From the cell containing the given text, extract its center point as (X, Y) coordinate. 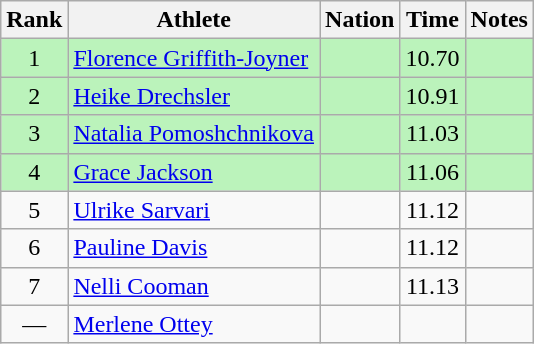
Natalia Pomoshchnikova (194, 134)
11.06 (432, 172)
Nelli Cooman (194, 286)
Athlete (194, 20)
5 (34, 210)
4 (34, 172)
Ulrike Sarvari (194, 210)
6 (34, 248)
1 (34, 58)
Merlene Ottey (194, 324)
Nation (360, 20)
Time (432, 20)
Grace Jackson (194, 172)
11.13 (432, 286)
7 (34, 286)
Heike Drechsler (194, 96)
2 (34, 96)
10.70 (432, 58)
Rank (34, 20)
Notes (499, 20)
— (34, 324)
11.03 (432, 134)
Pauline Davis (194, 248)
10.91 (432, 96)
Florence Griffith-Joyner (194, 58)
3 (34, 134)
